For the text-containing cell, return its midpoint in [X, Y] coordinate format. 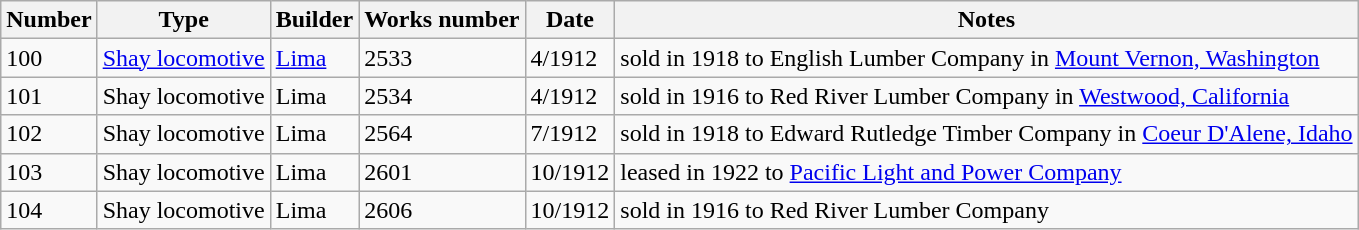
104 [49, 210]
sold in 1916 to Red River Lumber Company in Westwood, California [986, 96]
leased in 1922 to Pacific Light and Power Company [986, 172]
Type [184, 20]
Works number [442, 20]
103 [49, 172]
102 [49, 134]
2601 [442, 172]
101 [49, 96]
sold in 1918 to Edward Rutledge Timber Company in Coeur D'Alene, Idaho [986, 134]
Date [570, 20]
2564 [442, 134]
2534 [442, 96]
2606 [442, 210]
Number [49, 20]
2533 [442, 58]
7/1912 [570, 134]
Builder [314, 20]
sold in 1918 to English Lumber Company in Mount Vernon, Washington [986, 58]
100 [49, 58]
Notes [986, 20]
sold in 1916 to Red River Lumber Company [986, 210]
